Locate the cell with the specified text and output its [x, y] center coordinate. 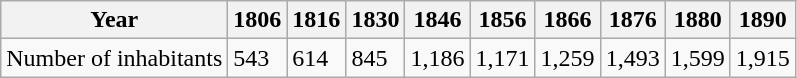
Number of inhabitants [114, 58]
1880 [698, 20]
1866 [568, 20]
1856 [502, 20]
1,915 [762, 58]
1,599 [698, 58]
1,171 [502, 58]
845 [376, 58]
1830 [376, 20]
1,493 [632, 58]
1816 [316, 20]
614 [316, 58]
1,186 [438, 58]
Year [114, 20]
1806 [258, 20]
1876 [632, 20]
543 [258, 58]
1,259 [568, 58]
1890 [762, 20]
1846 [438, 20]
